Return the [X, Y] coordinate for the center point of the cell that contains the specified text.  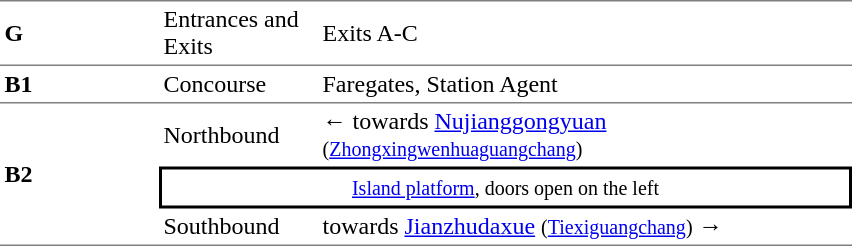
← towards Nujianggongyuan (Zhongxingwenhuaguangchang) [585, 136]
towards Jianzhudaxue (Tiexiguangchang) → [585, 227]
Northbound [238, 136]
Faregates, Station Agent [585, 85]
Exits A-C [585, 33]
Island platform, doors open on the left [506, 187]
G [80, 33]
B2 [80, 175]
Entrances and Exits [238, 33]
Southbound [238, 227]
B1 [80, 85]
Concourse [238, 85]
